Provide the (X, Y) coordinate of the cell's center where the given text is located.  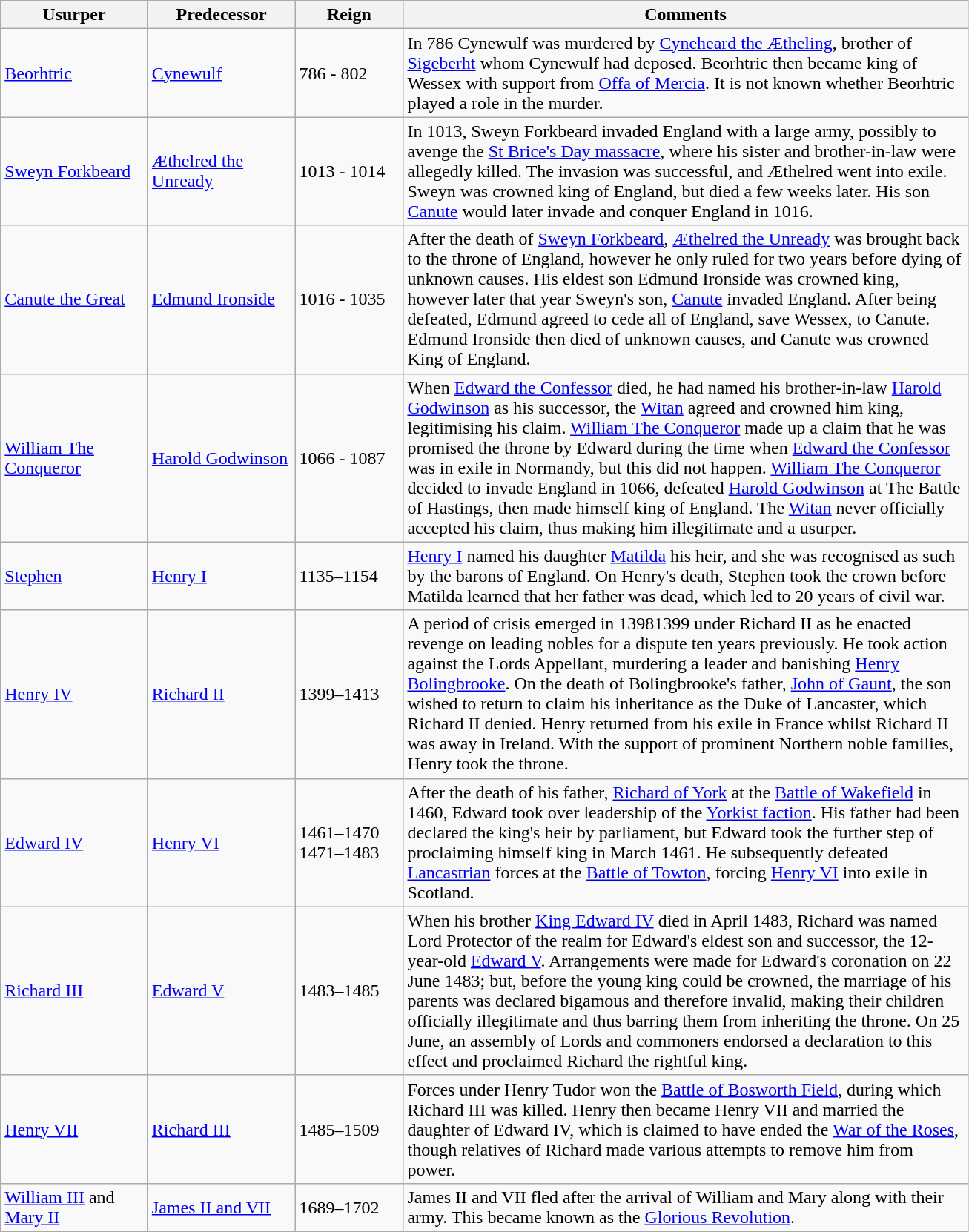
Henry IV (74, 694)
1016 - 1035 (349, 299)
Usurper (74, 15)
Henry VII (74, 1129)
Reign (349, 15)
1013 - 1014 (349, 171)
Cynewulf (221, 73)
1485–1509 (349, 1129)
1461–14701471–1483 (349, 842)
Comments (685, 15)
Edmund Ironside (221, 299)
Edward IV (74, 842)
Henry VI (221, 842)
Æthelred the Unready (221, 171)
Richard II (221, 694)
1483–1485 (349, 990)
Harold Godwinson (221, 458)
Edward V (221, 990)
James II and VII (221, 1207)
James II and VII fled after the arrival of William and Mary along with their army. This became known as the Glorious Revolution. (685, 1207)
Beorhtric (74, 73)
786 - 802 (349, 73)
1135–1154 (349, 576)
Henry I (221, 576)
Predecessor (221, 15)
Stephen (74, 576)
William The Conqueror (74, 458)
1689–1702 (349, 1207)
Sweyn Forkbeard (74, 171)
1399–1413 (349, 694)
William III and Mary II (74, 1207)
Canute the Great (74, 299)
1066 - 1087 (349, 458)
